Capture the cell that displays the provided text and extract its (X, Y) central coordinate. 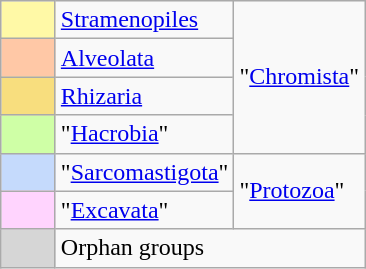
Rhizaria (144, 96)
Alveolata (144, 58)
Orphan groups (210, 248)
"Protozoa" (300, 191)
"Excavata" (144, 210)
"Sarcomastigota" (144, 172)
"Chromista" (300, 77)
Stramenopiles (144, 20)
"Hacrobia" (144, 134)
